Return the (x, y) coordinate for the center point of the cell that contains the specified text.  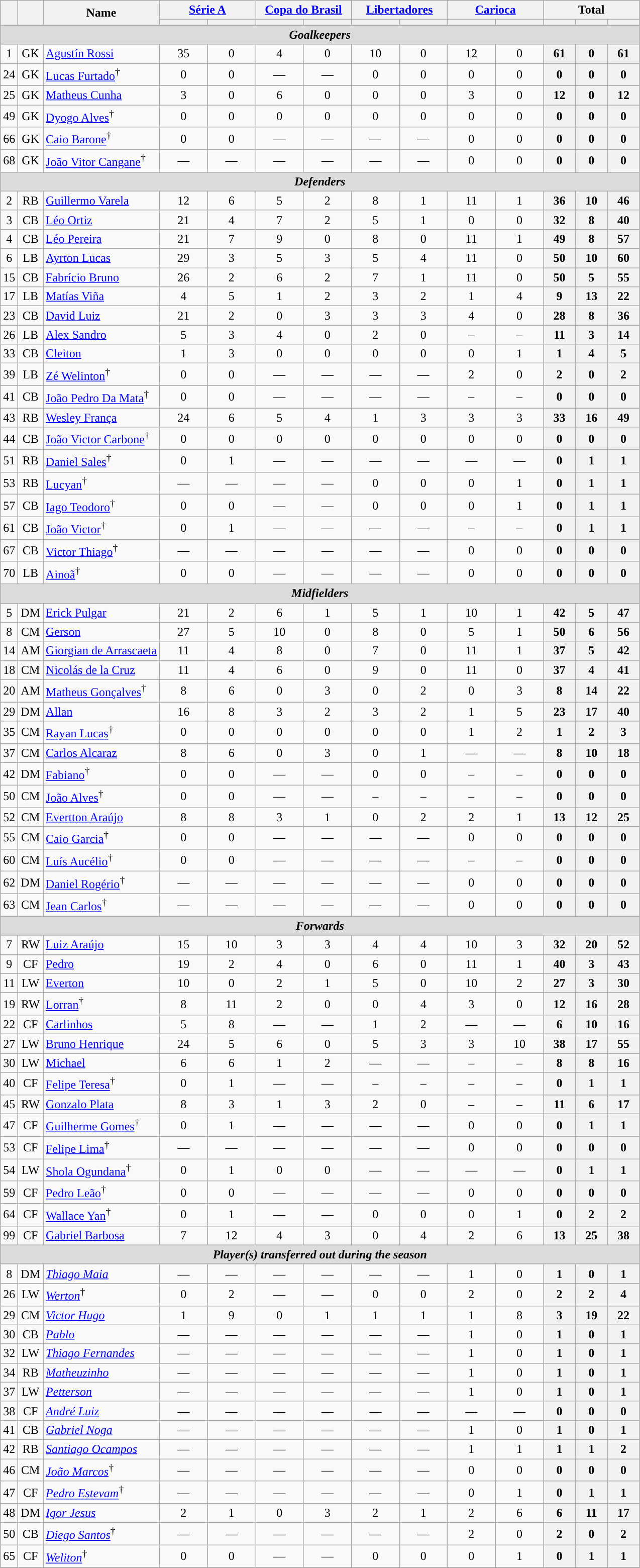
62 (9, 883)
Série A (207, 10)
Igor Jesus (101, 1513)
Guillermo Varela (101, 201)
Carioca (495, 10)
Felipe Lima† (101, 1148)
45 (9, 1104)
Wallace Yan† (101, 1215)
Diego Santos† (101, 1534)
68 (9, 161)
Zé Welinton† (101, 375)
Pedro Estevam† (101, 1493)
Luiz Araújo (101, 945)
Léo Ortiz (101, 220)
Iago Teodoro† (101, 506)
70 (9, 573)
Goalkeepers (320, 35)
Gerson (101, 632)
Fabiano† (101, 774)
Alex Sandro (101, 335)
Ainoã† (101, 573)
Pablo (101, 1334)
João Pedro Da Mata† (101, 397)
Nicolás de la Cruz (101, 670)
Fabrício Bruno (101, 277)
André Luiz (101, 1411)
63 (9, 905)
Shola Ogundana† (101, 1170)
Copa do Brasil (303, 10)
Santiago Ocampos (101, 1449)
66 (9, 139)
João Alves† (101, 796)
Lucas Furtado† (101, 74)
51 (9, 461)
Thiago Fernandes (101, 1353)
Carlos Alcaraz (101, 753)
39 (9, 375)
Werton† (101, 1295)
48 (9, 1513)
99 (9, 1235)
João Victor† (101, 528)
56 (623, 632)
Lucyan† (101, 483)
59 (9, 1192)
Allan (101, 712)
Weliton† (101, 1556)
Pedro (101, 964)
Cleiton (101, 354)
Pedro Leão† (101, 1192)
Total (592, 10)
David Luiz (101, 316)
Matheus Cunha (101, 95)
34 (9, 1373)
Carlinhos (101, 1025)
Jean Carlos† (101, 905)
65 (9, 1556)
Name (101, 13)
Player(s) transferred out during the season (320, 1254)
Gonzalo Plata (101, 1104)
Libertadores (400, 10)
Michael (101, 1063)
Matheus Gonçalves† (101, 691)
44 (9, 438)
Lorran† (101, 1004)
Thiago Maia (101, 1273)
Dyogo Alves† (101, 117)
Evertton Araújo (101, 817)
Rayan Lucas† (101, 733)
João Vitor Cangane† (101, 161)
Victor Hugo (101, 1315)
Midfielders (320, 594)
Gabriel Noga (101, 1430)
Daniel Rogério† (101, 883)
Petterson (101, 1392)
67 (9, 551)
Matías Viña (101, 297)
Matheuzinho (101, 1373)
Agustín Rossi (101, 54)
Wesley França (101, 418)
Guilherme Gomes† (101, 1126)
Victor Thiago† (101, 551)
Ayrton Lucas (101, 258)
Erick Pulgar (101, 613)
Gabriel Barbosa (101, 1235)
João Victor Carbone† (101, 438)
Forwards (320, 926)
Luís Aucélio† (101, 860)
54 (9, 1170)
Everton (101, 983)
Caio Barone† (101, 139)
Caio Garcia† (101, 838)
Daniel Sales† (101, 461)
Defenders (320, 181)
Giorgian de Arrascaeta (101, 651)
Léo Pereira (101, 239)
Felipe Teresa† (101, 1084)
Bruno Henrique (101, 1044)
64 (9, 1215)
João Marcos† (101, 1471)
